Search for the cell housing the specified text and yield its (x, y) center coordinate. 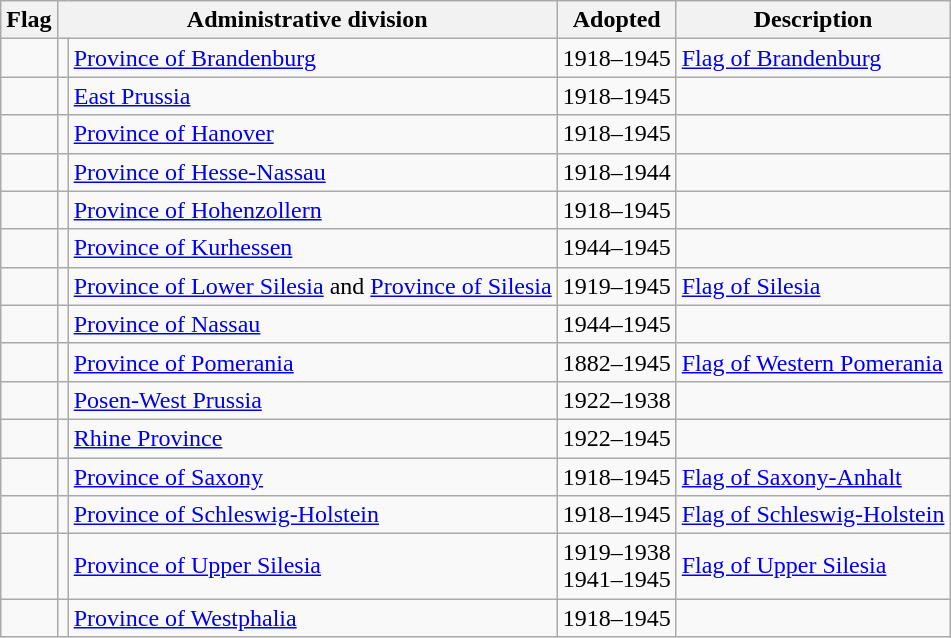
East Prussia (312, 96)
Flag of Silesia (813, 286)
1919–19381941–1945 (616, 566)
Province of Westphalia (312, 618)
Province of Hohenzollern (312, 210)
Flag of Brandenburg (813, 58)
Province of Hanover (312, 134)
Rhine Province (312, 438)
Province of Saxony (312, 477)
Posen-West Prussia (312, 400)
Province of Upper Silesia (312, 566)
Province of Brandenburg (312, 58)
Flag (29, 20)
Flag of Schleswig-Holstein (813, 515)
Description (813, 20)
Flag of Western Pomerania (813, 362)
1918–1944 (616, 172)
Adopted (616, 20)
1922–1945 (616, 438)
1922–1938 (616, 400)
Province of Nassau (312, 324)
Province of Schleswig-Holstein (312, 515)
Province of Pomerania (312, 362)
Province of Lower Silesia and Province of Silesia (312, 286)
1919–1945 (616, 286)
Province of Kurhessen (312, 248)
Flag of Upper Silesia (813, 566)
1882–1945 (616, 362)
Flag of Saxony-Anhalt (813, 477)
Administrative division (307, 20)
Province of Hesse-Nassau (312, 172)
